Extract the [X, Y] coordinate from the center of the cell holding the provided text.  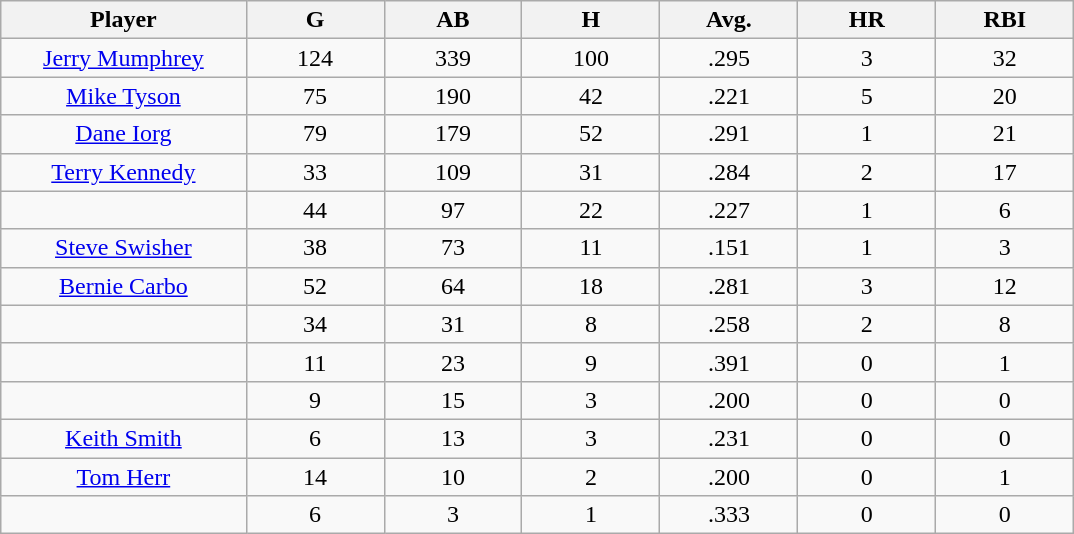
100 [591, 58]
14 [315, 477]
22 [591, 210]
Dane Iorg [124, 134]
Keith Smith [124, 438]
97 [453, 210]
RBI [1005, 20]
18 [591, 286]
Player [124, 20]
AB [453, 20]
34 [315, 324]
17 [1005, 172]
.291 [729, 134]
Tom Herr [124, 477]
.151 [729, 248]
179 [453, 134]
.295 [729, 58]
13 [453, 438]
124 [315, 58]
75 [315, 96]
23 [453, 362]
79 [315, 134]
42 [591, 96]
73 [453, 248]
H [591, 20]
.333 [729, 515]
339 [453, 58]
33 [315, 172]
Terry Kennedy [124, 172]
190 [453, 96]
G [315, 20]
20 [1005, 96]
5 [867, 96]
64 [453, 286]
15 [453, 400]
.281 [729, 286]
.227 [729, 210]
Avg. [729, 20]
44 [315, 210]
.231 [729, 438]
32 [1005, 58]
.284 [729, 172]
HR [867, 20]
Mike Tyson [124, 96]
21 [1005, 134]
.258 [729, 324]
109 [453, 172]
Jerry Mumphrey [124, 58]
10 [453, 477]
38 [315, 248]
.221 [729, 96]
Bernie Carbo [124, 286]
.391 [729, 362]
12 [1005, 286]
Steve Swisher [124, 248]
